Provide the (x, y) coordinate of the cell's center where the given text is located.  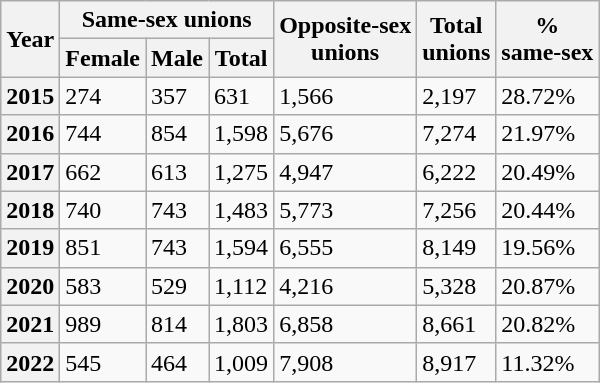
7,908 (346, 362)
2022 (30, 362)
1,598 (242, 134)
6,222 (456, 172)
662 (103, 172)
7,256 (456, 210)
2021 (30, 324)
19.56% (548, 248)
2016 (30, 134)
744 (103, 134)
8,917 (456, 362)
Female (103, 58)
545 (103, 362)
20.87% (548, 286)
631 (242, 96)
4,216 (346, 286)
613 (178, 172)
2018 (30, 210)
Totalunions (456, 39)
1,275 (242, 172)
8,149 (456, 248)
1,566 (346, 96)
529 (178, 286)
5,676 (346, 134)
1,594 (242, 248)
Opposite-sexunions (346, 39)
20.44% (548, 210)
7,274 (456, 134)
2017 (30, 172)
1,009 (242, 362)
21.97% (548, 134)
Male (178, 58)
%same-sex (548, 39)
814 (178, 324)
2,197 (456, 96)
2015 (30, 96)
851 (103, 248)
583 (103, 286)
464 (178, 362)
5,328 (456, 286)
6,858 (346, 324)
2019 (30, 248)
11.32% (548, 362)
6,555 (346, 248)
2020 (30, 286)
20.82% (548, 324)
28.72% (548, 96)
274 (103, 96)
Year (30, 39)
4,947 (346, 172)
989 (103, 324)
854 (178, 134)
Same-sex unions (167, 20)
Total (242, 58)
1,803 (242, 324)
8,661 (456, 324)
357 (178, 96)
1,112 (242, 286)
1,483 (242, 210)
20.49% (548, 172)
740 (103, 210)
5,773 (346, 210)
